Identify which cell holds the provided text, then report its [X, Y] central coordinate. 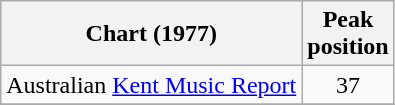
Peakposition [348, 34]
Australian Kent Music Report [152, 85]
Chart (1977) [152, 34]
37 [348, 85]
